Scan for the cell matching the given text and deliver its (X, Y) coordinate at center. 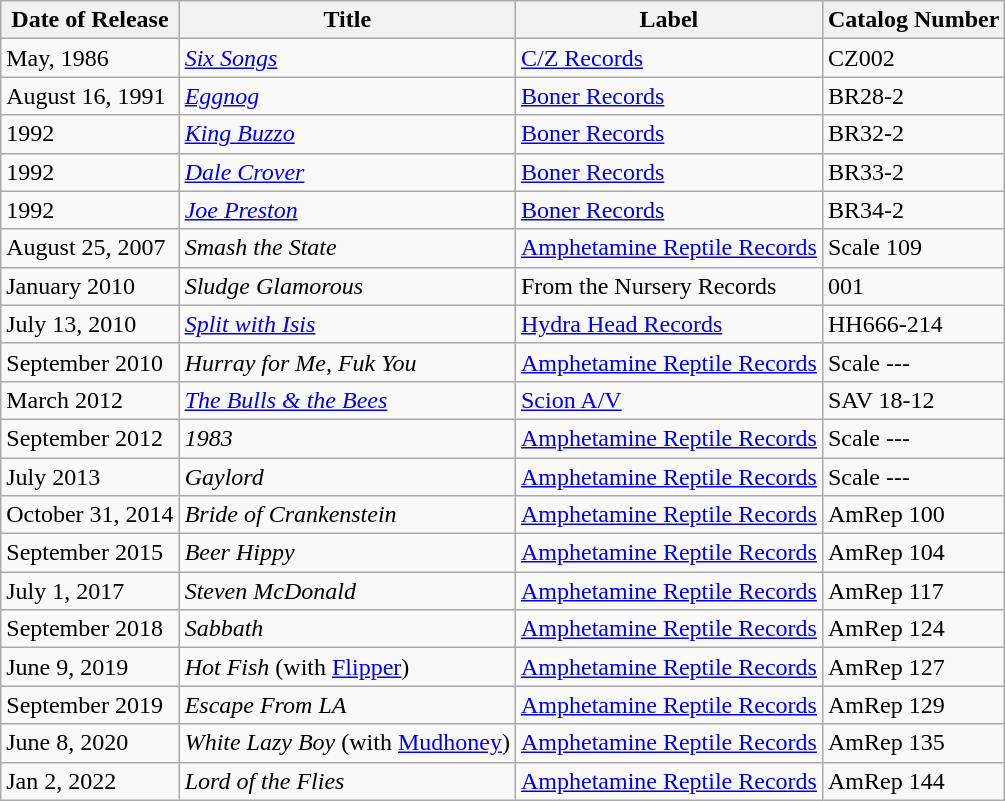
Sabbath (347, 629)
Joe Preston (347, 210)
Smash the State (347, 248)
Steven McDonald (347, 591)
CZ002 (913, 58)
July 1, 2017 (90, 591)
BR33-2 (913, 172)
Jan 2, 2022 (90, 781)
March 2012 (90, 400)
Sludge Glamorous (347, 286)
Six Songs (347, 58)
Gaylord (347, 477)
The Bulls & the Bees (347, 400)
Hot Fish (with Flipper) (347, 667)
July 2013 (90, 477)
AmRep 127 (913, 667)
Scion A/V (668, 400)
July 13, 2010 (90, 324)
SAV 18-12 (913, 400)
Hurray for Me, Fuk You (347, 362)
September 2019 (90, 705)
Date of Release (90, 20)
HH666-214 (913, 324)
August 16, 1991 (90, 96)
Label (668, 20)
Title (347, 20)
001 (913, 286)
C/Z Records (668, 58)
September 2018 (90, 629)
September 2015 (90, 553)
August 25, 2007 (90, 248)
BR34-2 (913, 210)
AmRep 135 (913, 743)
Bride of Crankenstein (347, 515)
AmRep 117 (913, 591)
Dale Crover (347, 172)
June 8, 2020 (90, 743)
AmRep 100 (913, 515)
Escape From LA (347, 705)
King Buzzo (347, 134)
BR28-2 (913, 96)
AmRep 104 (913, 553)
Catalog Number (913, 20)
AmRep 144 (913, 781)
Hydra Head Records (668, 324)
White Lazy Boy (with Mudhoney) (347, 743)
June 9, 2019 (90, 667)
September 2010 (90, 362)
October 31, 2014 (90, 515)
Eggnog (347, 96)
Split with Isis (347, 324)
September 2012 (90, 438)
1983 (347, 438)
AmRep 129 (913, 705)
Lord of the Flies (347, 781)
From the Nursery Records (668, 286)
Beer Hippy (347, 553)
BR32-2 (913, 134)
AmRep 124 (913, 629)
May, 1986 (90, 58)
January 2010 (90, 286)
Scale 109 (913, 248)
